From the cell containing the given text, extract its center point as [x, y] coordinate. 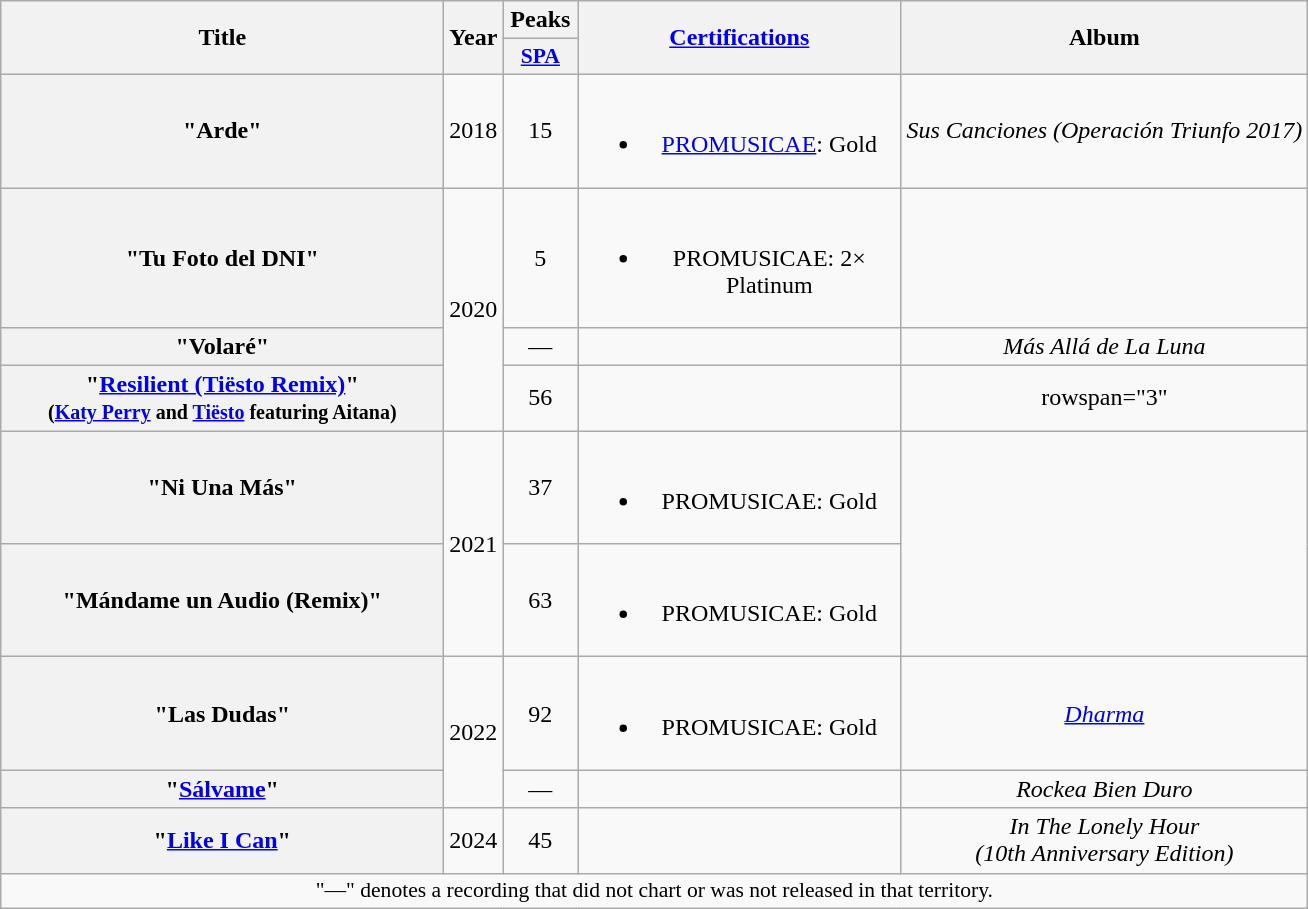
15 [540, 130]
Dharma [1104, 714]
"Volaré" [222, 347]
Más Allá de La Luna [1104, 347]
"Like I Can" [222, 840]
2020 [474, 310]
"Ni Una Más" [222, 488]
"Mándame un Audio (Remix)" [222, 600]
PROMUSICAE: 2× Platinum [740, 258]
2022 [474, 732]
5 [540, 258]
Album [1104, 38]
56 [540, 398]
SPA [540, 57]
"Sálvame" [222, 789]
"Las Dudas" [222, 714]
2021 [474, 544]
63 [540, 600]
2018 [474, 130]
Title [222, 38]
"Tu Foto del DNI" [222, 258]
In The Lonely Hour(10th Anniversary Edition) [1104, 840]
45 [540, 840]
Rockea Bien Duro [1104, 789]
rowspan="3" [1104, 398]
92 [540, 714]
"—" denotes a recording that did not chart or was not released in that territory. [654, 891]
2024 [474, 840]
"Resilient (Tiësto Remix)"(Katy Perry and Tiësto featuring Aitana) [222, 398]
Peaks [540, 20]
Certifications [740, 38]
"Arde" [222, 130]
37 [540, 488]
Sus Canciones (Operación Triunfo 2017) [1104, 130]
Year [474, 38]
